Identify which cell holds the provided text, then report its [X, Y] central coordinate. 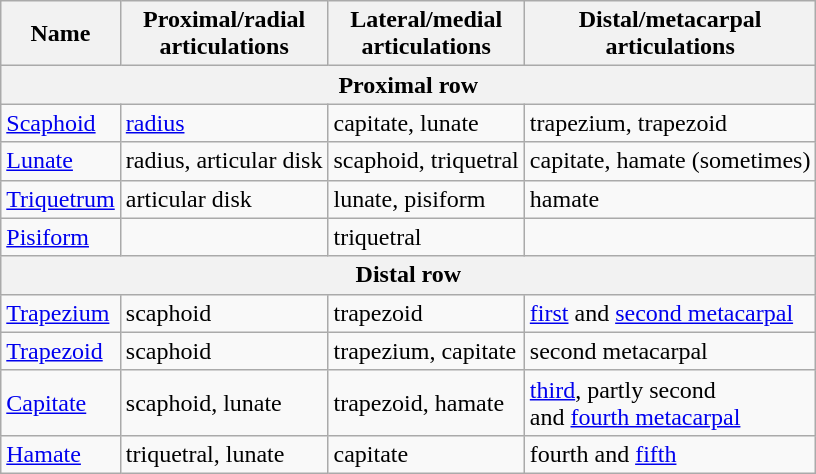
trapezoid, hamate [426, 402]
hamate [670, 199]
capitate [426, 454]
Trapezoid [61, 351]
Lateral/medialarticulations [426, 34]
Trapezium [61, 313]
capitate, lunate [426, 123]
third, partly secondand fourth metacarpal [670, 402]
articular disk [224, 199]
Distal row [408, 275]
capitate, hamate (sometimes) [670, 161]
Pisiform [61, 237]
radius [224, 123]
Lunate [61, 161]
trapezium, trapezoid [670, 123]
lunate, pisiform [426, 199]
triquetral [426, 237]
Distal/metacarpalarticulations [670, 34]
Capitate [61, 402]
scaphoid, lunate [224, 402]
Proximal/radialarticulations [224, 34]
triquetral, lunate [224, 454]
Hamate [61, 454]
trapezoid [426, 313]
Scaphoid [61, 123]
second metacarpal [670, 351]
first and second metacarpal [670, 313]
trapezium, capitate [426, 351]
Name [61, 34]
Proximal row [408, 85]
fourth and fifth [670, 454]
radius, articular disk [224, 161]
scaphoid, triquetral [426, 161]
Triquetrum [61, 199]
